Scan for the cell matching the given text and deliver its [x, y] coordinate at center. 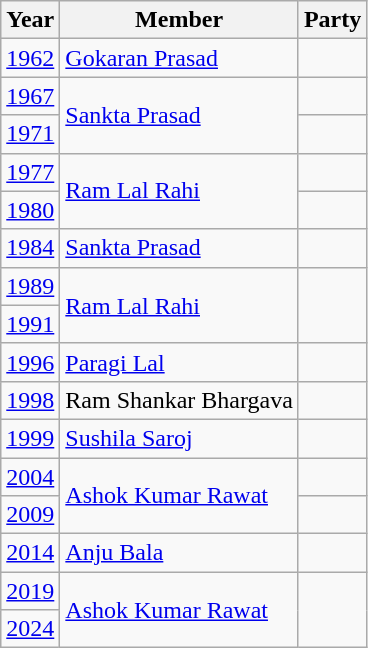
Year [30, 20]
Party [332, 20]
1989 [30, 286]
2009 [30, 515]
1991 [30, 324]
Member [180, 20]
1980 [30, 210]
Anju Bala [180, 553]
Paragi Lal [180, 362]
2024 [30, 629]
1962 [30, 58]
Ram Shankar Bhargava [180, 400]
1996 [30, 362]
1999 [30, 438]
Gokaran Prasad [180, 58]
Sushila Saroj [180, 438]
1984 [30, 248]
1967 [30, 96]
1998 [30, 400]
1977 [30, 172]
2004 [30, 477]
2019 [30, 591]
2014 [30, 553]
1971 [30, 134]
